From the cell containing the given text, extract its center point as (X, Y) coordinate. 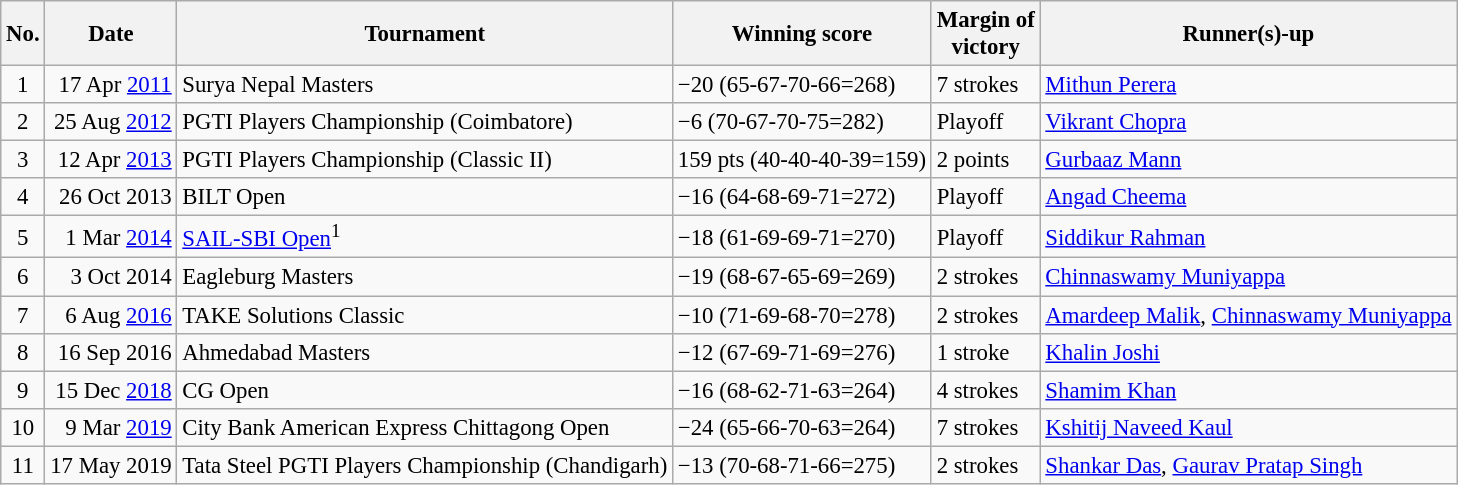
CG Open (425, 390)
−19 (68-67-65-69=269) (802, 277)
4 strokes (986, 390)
PGTI Players Championship (Classic II) (425, 160)
PGTI Players Championship (Coimbatore) (425, 122)
Margin ofvictory (986, 34)
−20 (65-67-70-66=268) (802, 85)
10 (23, 427)
Shankar Das, Gaurav Pratap Singh (1248, 465)
−16 (68-62-71-63=264) (802, 390)
17 May 2019 (111, 465)
−18 (61-69-69-71=270) (802, 237)
26 Oct 2013 (111, 197)
5 (23, 237)
1 stroke (986, 352)
Gurbaaz Mann (1248, 160)
Winning score (802, 34)
No. (23, 34)
6 Aug 2016 (111, 315)
6 (23, 277)
−12 (67-69-71-69=276) (802, 352)
Surya Nepal Masters (425, 85)
1 Mar 2014 (111, 237)
159 pts (40-40-40-39=159) (802, 160)
9 (23, 390)
11 (23, 465)
Mithun Perera (1248, 85)
15 Dec 2018 (111, 390)
25 Aug 2012 (111, 122)
Tournament (425, 34)
−24 (65-66-70-63=264) (802, 427)
−16 (64-68-69-71=272) (802, 197)
Vikrant Chopra (1248, 122)
Runner(s)-up (1248, 34)
TAKE Solutions Classic (425, 315)
City Bank American Express Chittagong Open (425, 427)
Angad Cheema (1248, 197)
SAIL-SBI Open1 (425, 237)
−10 (71-69-68-70=278) (802, 315)
Shamim Khan (1248, 390)
BILT Open (425, 197)
Kshitij Naveed Kaul (1248, 427)
−13 (70-68-71-66=275) (802, 465)
7 (23, 315)
16 Sep 2016 (111, 352)
Date (111, 34)
4 (23, 197)
Siddikur Rahman (1248, 237)
2 (23, 122)
Amardeep Malik, Chinnaswamy Muniyappa (1248, 315)
1 (23, 85)
Khalin Joshi (1248, 352)
2 points (986, 160)
−6 (70-67-70-75=282) (802, 122)
Tata Steel PGTI Players Championship (Chandigarh) (425, 465)
3 (23, 160)
3 Oct 2014 (111, 277)
8 (23, 352)
Chinnaswamy Muniyappa (1248, 277)
17 Apr 2011 (111, 85)
Eagleburg Masters (425, 277)
Ahmedabad Masters (425, 352)
9 Mar 2019 (111, 427)
12 Apr 2013 (111, 160)
